Find where the given text appears and provide that cell's center as (x, y) coordinate. 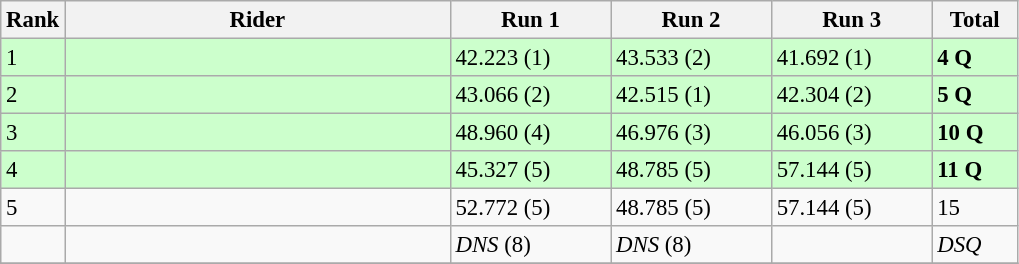
5 Q (975, 95)
15 (975, 208)
4 Q (975, 58)
4 (33, 170)
5 (33, 208)
Rider (258, 20)
52.772 (5) (530, 208)
2 (33, 95)
1 (33, 58)
42.304 (2) (852, 95)
43.533 (2) (692, 58)
Total (975, 20)
3 (33, 133)
42.515 (1) (692, 95)
DSQ (975, 245)
45.327 (5) (530, 170)
43.066 (2) (530, 95)
10 Q (975, 133)
46.056 (3) (852, 133)
11 Q (975, 170)
Run 1 (530, 20)
Run 3 (852, 20)
42.223 (1) (530, 58)
48.960 (4) (530, 133)
41.692 (1) (852, 58)
Rank (33, 20)
46.976 (3) (692, 133)
Run 2 (692, 20)
